Scan for the cell matching the given text and deliver its [X, Y] coordinate at center. 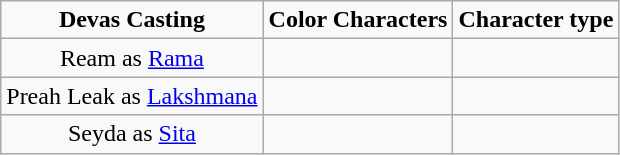
Color Characters [358, 20]
Devas Casting [132, 20]
Character type [536, 20]
Preah Leak as Lakshmana [132, 96]
Seyda as Sita [132, 134]
Ream as Rama [132, 58]
